Detect which cell encompasses the target text, then output its (x, y) center coordinate. 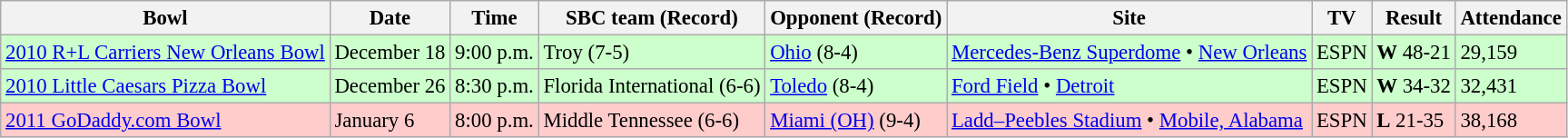
Miami (OH) (9-4) (856, 121)
Ladd–Peebles Stadium • Mobile, Alabama (1129, 121)
Florida International (6-6) (652, 86)
W 34-32 (1414, 86)
Time (494, 18)
Bowl (165, 18)
Ohio (8-4) (856, 53)
L 21-35 (1414, 121)
Date (390, 18)
9:00 p.m. (494, 53)
December 18 (390, 53)
38,168 (1511, 121)
Middle Tennessee (6-6) (652, 121)
W 48-21 (1414, 53)
TV (1342, 18)
32,431 (1511, 86)
Result (1414, 18)
January 6 (390, 121)
2011 GoDaddy.com Bowl (165, 121)
Troy (7-5) (652, 53)
December 26 (390, 86)
2010 Little Caesars Pizza Bowl (165, 86)
Ford Field • Detroit (1129, 86)
Opponent (Record) (856, 18)
8:30 p.m. (494, 86)
SBC team (Record) (652, 18)
Toledo (8-4) (856, 86)
Mercedes-Benz Superdome • New Orleans (1129, 53)
Attendance (1511, 18)
Site (1129, 18)
29,159 (1511, 53)
8:00 p.m. (494, 121)
2010 R+L Carriers New Orleans Bowl (165, 53)
